Search for the cell housing the specified text and yield its [X, Y] center coordinate. 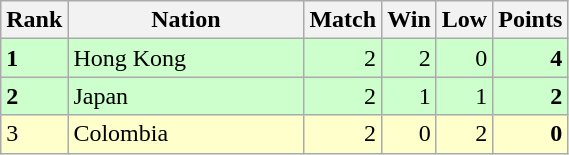
4 [530, 58]
Colombia [186, 134]
Nation [186, 20]
Win [410, 20]
3 [34, 134]
Points [530, 20]
Low [464, 20]
Hong Kong [186, 58]
Japan [186, 96]
Match [343, 20]
Rank [34, 20]
